Pinpoint the cell where the given text exists, returning its (X, Y) midpoint coordinate. 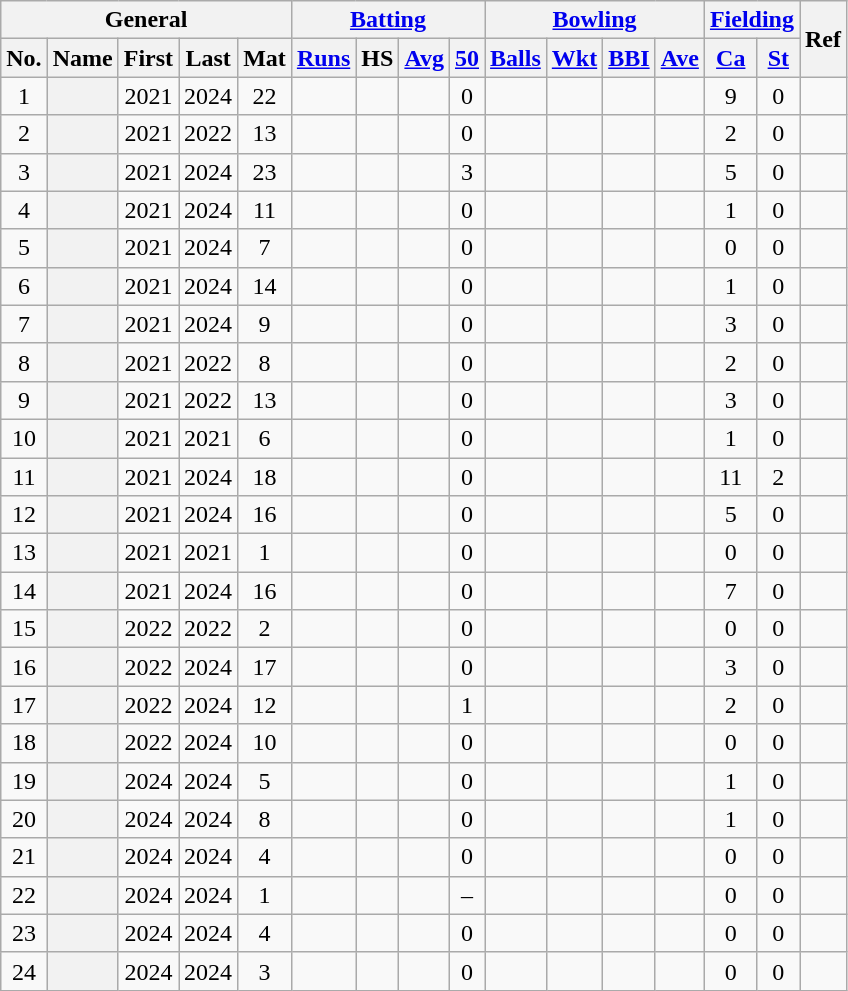
21 (24, 857)
Fielding (752, 20)
Runs (323, 58)
Avg (424, 58)
Ref (824, 39)
15 (24, 629)
BBI (629, 58)
20 (24, 819)
Batting (388, 20)
Wkt (574, 58)
Mat (265, 58)
First (148, 58)
19 (24, 781)
HS (378, 58)
Ca (730, 58)
Ave (680, 58)
Last (208, 58)
24 (24, 971)
50 (466, 58)
No. (24, 58)
– (466, 895)
Bowling (595, 20)
Name (82, 58)
General (146, 20)
Balls (516, 58)
St (778, 58)
